Search for the cell housing the specified text and yield its [X, Y] center coordinate. 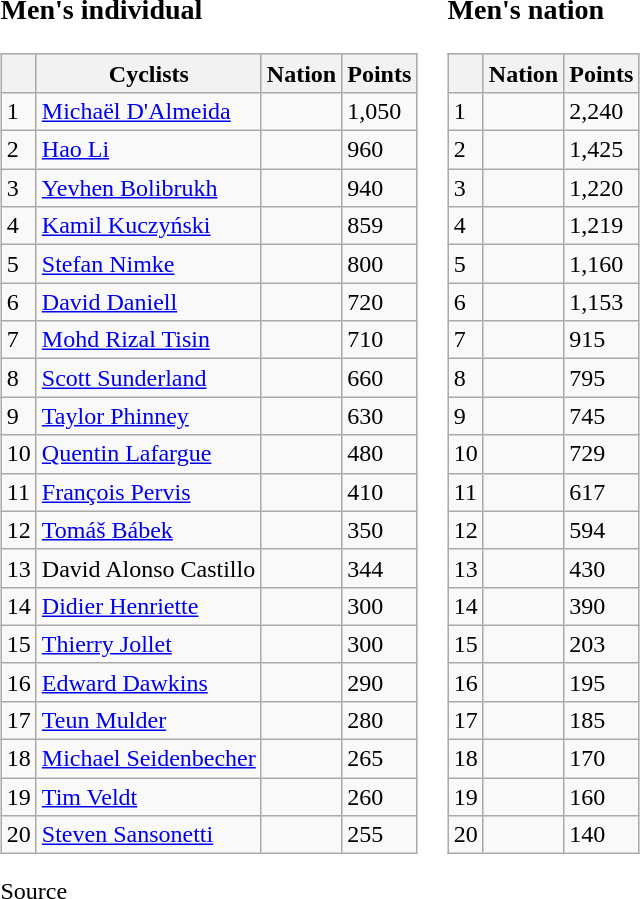
Teun Mulder [148, 720]
Hao Li [148, 150]
Tim Veldt [148, 797]
410 [380, 492]
Thierry Jollet [148, 644]
729 [602, 454]
195 [602, 682]
390 [602, 606]
660 [380, 378]
265 [380, 759]
1,153 [602, 302]
Scott Sunderland [148, 378]
185 [602, 720]
170 [602, 759]
795 [602, 378]
Tomáš Bábek [148, 530]
280 [380, 720]
Steven Sansonetti [148, 835]
710 [380, 340]
1,050 [380, 111]
Stefan Nimke [148, 264]
Mohd Rizal Tisin [148, 340]
617 [602, 492]
François Pervis [148, 492]
1,425 [602, 150]
720 [380, 302]
344 [380, 568]
745 [602, 416]
140 [602, 835]
430 [602, 568]
960 [380, 150]
1,219 [602, 226]
Taylor Phinney [148, 416]
2,240 [602, 111]
859 [380, 226]
David Alonso Castillo [148, 568]
630 [380, 416]
Yevhen Bolibrukh [148, 188]
Michaël D'Almeida [148, 111]
290 [380, 682]
Michael Seidenbecher [148, 759]
Didier Henriette [148, 606]
160 [602, 797]
260 [380, 797]
480 [380, 454]
Kamil Kuczyński [148, 226]
915 [602, 340]
1,220 [602, 188]
203 [602, 644]
594 [602, 530]
1,160 [602, 264]
350 [380, 530]
Edward Dawkins [148, 682]
Quentin Lafargue [148, 454]
255 [380, 835]
Cyclists [148, 73]
940 [380, 188]
800 [380, 264]
David Daniell [148, 302]
